Extract the (x, y) coordinate from the center of the cell holding the provided text.  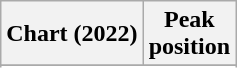
Chart (2022) (72, 34)
Peakposition (189, 34)
